Pinpoint the cell where the given text exists, returning its (x, y) midpoint coordinate. 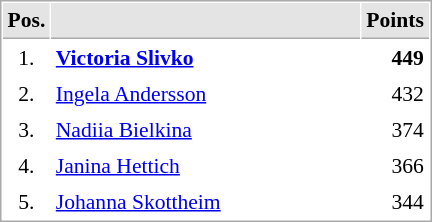
366 (396, 165)
4. (26, 165)
344 (396, 201)
Johanna Skottheim (206, 201)
Victoria Slivko (206, 57)
Points (396, 21)
3. (26, 129)
374 (396, 129)
Pos. (26, 21)
5. (26, 201)
2. (26, 93)
1. (26, 57)
432 (396, 93)
449 (396, 57)
Nadiia Bielkina (206, 129)
Janina Hettich (206, 165)
Ingela Andersson (206, 93)
